Detect which cell encompasses the target text, then output its (x, y) center coordinate. 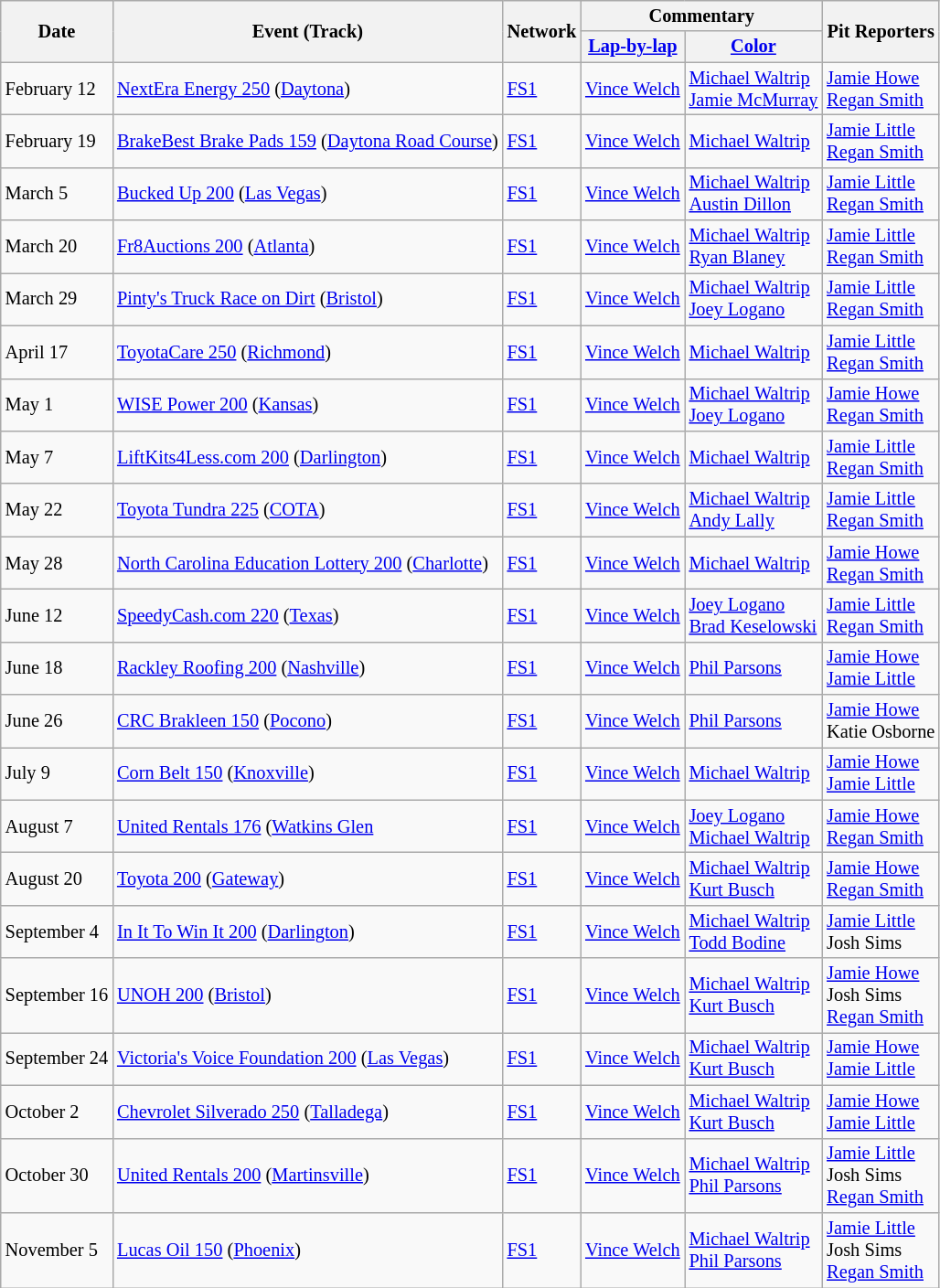
Lap-by-lap (633, 47)
May 28 (57, 563)
February 12 (57, 89)
Michael WaltripJamie McMurray (753, 89)
June 26 (57, 721)
Michael WaltripRyan Blaney (753, 247)
NextEra Energy 250 (Daytona) (307, 89)
September 4 (57, 931)
SpeedyCash.com 220 (Texas) (307, 615)
WISE Power 200 (Kansas) (307, 405)
United Rentals 200 (Martinsville) (307, 1176)
April 17 (57, 352)
Commentary (701, 16)
August 20 (57, 878)
March 29 (57, 299)
November 5 (57, 1250)
March 5 (57, 194)
BrakeBest Brake Pads 159 (Daytona Road Course) (307, 141)
Jamie HoweJosh SimsRegan Smith (881, 995)
September 24 (57, 1059)
North Carolina Education Lottery 200 (Charlotte) (307, 563)
CRC Brakleen 150 (Pocono) (307, 721)
LiftKits4Less.com 200 (Darlington) (307, 457)
Chevrolet Silverado 250 (Talladega) (307, 1112)
June 18 (57, 668)
In It To Win It 200 (Darlington) (307, 931)
July 9 (57, 773)
Joey LoganoBrad Keselowski (753, 615)
Network (542, 31)
UNOH 200 (Bristol) (307, 995)
Jamie LittleJosh Sims (881, 931)
September 16 (57, 995)
ToyotaCare 250 (Richmond) (307, 352)
Fr8Auctions 200 (Atlanta) (307, 247)
Lucas Oil 150 (Phoenix) (307, 1250)
Toyota Tundra 225 (COTA) (307, 510)
Pinty's Truck Race on Dirt (Bristol) (307, 299)
May 1 (57, 405)
March 20 (57, 247)
Michael WaltripAustin Dillon (753, 194)
Jamie HoweKatie Osborne (881, 721)
May 7 (57, 457)
February 19 (57, 141)
October 2 (57, 1112)
Joey LoganoMichael Waltrip (753, 826)
June 12 (57, 615)
Color (753, 47)
Date (57, 31)
Toyota 200 (Gateway) (307, 878)
Corn Belt 150 (Knoxville) (307, 773)
October 30 (57, 1176)
Rackley Roofing 200 (Nashville) (307, 668)
Michael WaltripAndy Lally (753, 510)
Bucked Up 200 (Las Vegas) (307, 194)
May 22 (57, 510)
Michael WaltripTodd Bodine (753, 931)
United Rentals 176 (Watkins Glen (307, 826)
Victoria's Voice Foundation 200 (Las Vegas) (307, 1059)
Event (Track) (307, 31)
August 7 (57, 826)
Pit Reporters (881, 31)
